Pinpoint the cell where the given text exists, returning its (x, y) midpoint coordinate. 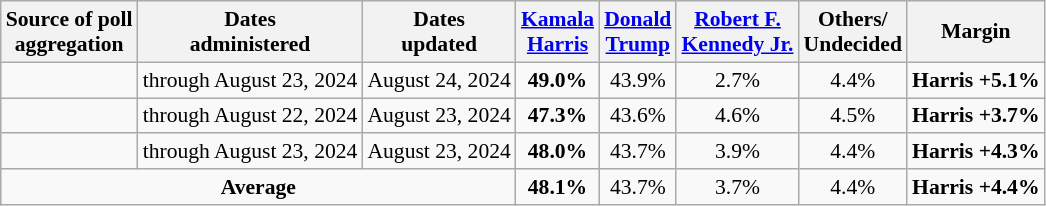
Harris +5.1% (976, 80)
Others/Undecided (853, 32)
3.9% (737, 152)
Kamala Harris (558, 32)
48.1% (558, 187)
Harris +4.4% (976, 187)
Datesadministered (250, 32)
47.3% (558, 116)
Average (258, 187)
48.0% (558, 152)
Harris +4.3% (976, 152)
2.7% (737, 80)
Margin (976, 32)
Datesupdated (438, 32)
43.9% (638, 80)
4.6% (737, 116)
Robert F.Kennedy Jr. (737, 32)
Harris +3.7% (976, 116)
DonaldTrump (638, 32)
through August 22, 2024 (250, 116)
Source of pollaggregation (70, 32)
43.6% (638, 116)
3.7% (737, 187)
49.0% (558, 80)
August 24, 2024 (438, 80)
4.5% (853, 116)
